Output the (X, Y) coordinate of the center of the cell containing the given text.  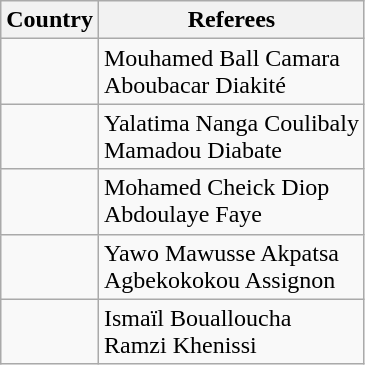
Mohamed Cheick DiopAbdoulaye Faye (231, 202)
Country (50, 20)
Referees (231, 20)
Ismaïl BouallouchaRamzi Khenissi (231, 332)
Mouhamed Ball CamaraAboubacar Diakité (231, 72)
Yalatima Nanga CoulibalyMamadou Diabate (231, 136)
Yawo Mawusse AkpatsaAgbekokokou Assignon (231, 266)
